Return (X, Y) of the center of cell containing provided text 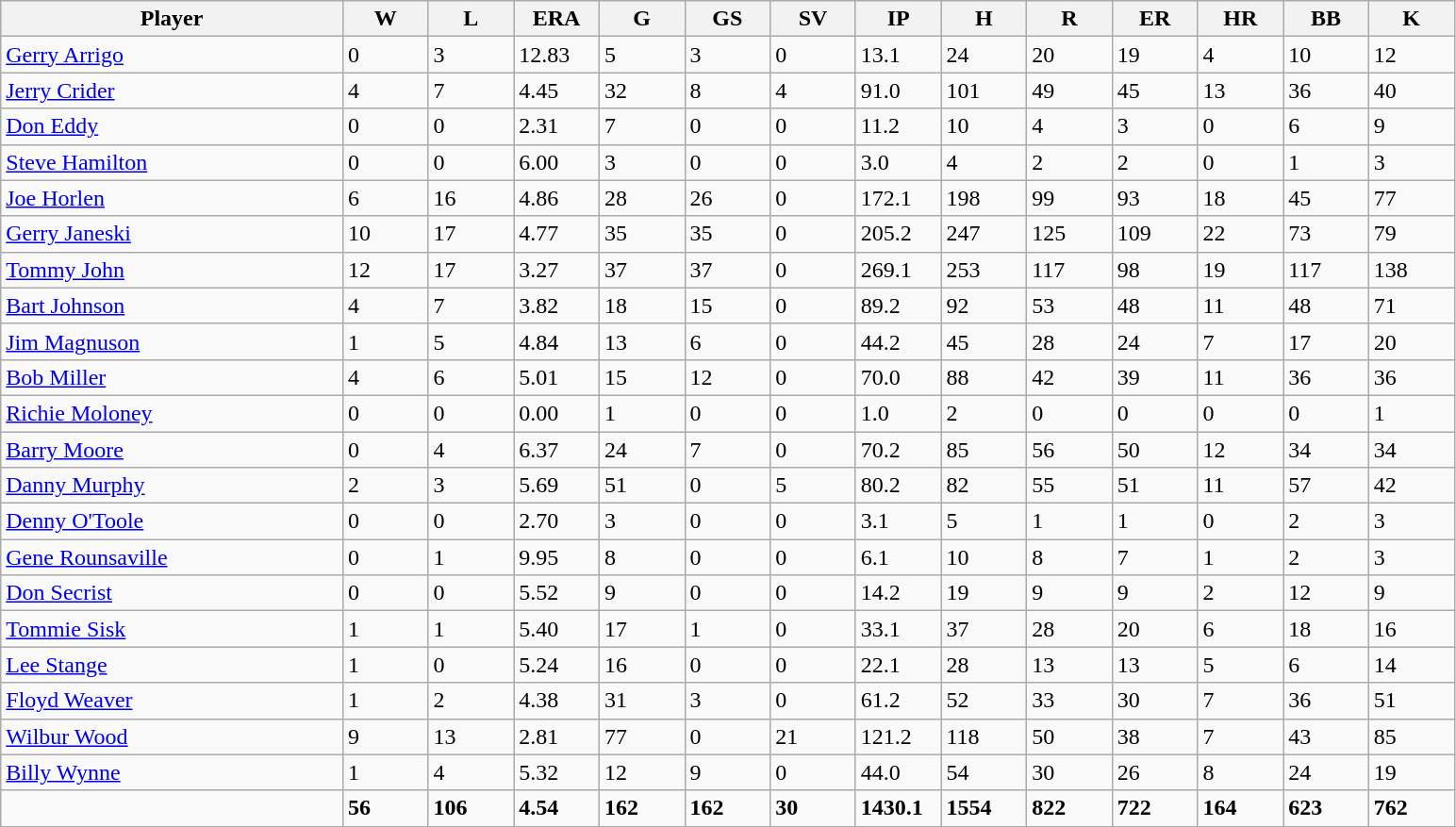
11.2 (898, 126)
44.2 (898, 341)
70.2 (898, 450)
Wilbur Wood (172, 736)
205.2 (898, 234)
1430.1 (898, 808)
33 (1069, 701)
6.00 (556, 162)
Don Secrist (172, 593)
98 (1154, 270)
138 (1411, 270)
3.27 (556, 270)
4.45 (556, 91)
L (472, 19)
6.1 (898, 557)
722 (1154, 808)
Barry Moore (172, 450)
3.1 (898, 521)
92 (984, 306)
H (984, 19)
125 (1069, 234)
53 (1069, 306)
623 (1326, 808)
IP (898, 19)
GS (728, 19)
4.84 (556, 341)
Gerry Janeski (172, 234)
31 (641, 701)
2.81 (556, 736)
Joe Horlen (172, 198)
22.1 (898, 665)
BB (1326, 19)
Floyd Weaver (172, 701)
Richie Moloney (172, 413)
ERA (556, 19)
Danny Murphy (172, 486)
106 (472, 808)
101 (984, 91)
121.2 (898, 736)
73 (1326, 234)
269.1 (898, 270)
93 (1154, 198)
2.70 (556, 521)
38 (1154, 736)
5.01 (556, 377)
79 (1411, 234)
70.0 (898, 377)
6.37 (556, 450)
5.24 (556, 665)
253 (984, 270)
R (1069, 19)
0.00 (556, 413)
52 (984, 701)
109 (1154, 234)
K (1411, 19)
14.2 (898, 593)
W (385, 19)
Bart Johnson (172, 306)
1554 (984, 808)
54 (984, 772)
91.0 (898, 91)
164 (1241, 808)
5.52 (556, 593)
Gene Rounsaville (172, 557)
44.0 (898, 772)
118 (984, 736)
Steve Hamilton (172, 162)
33.1 (898, 629)
5.32 (556, 772)
82 (984, 486)
89.2 (898, 306)
39 (1154, 377)
HR (1241, 19)
822 (1069, 808)
4.77 (556, 234)
12.83 (556, 55)
55 (1069, 486)
61.2 (898, 701)
88 (984, 377)
3.0 (898, 162)
5.40 (556, 629)
4.38 (556, 701)
ER (1154, 19)
Jim Magnuson (172, 341)
Bob Miller (172, 377)
43 (1326, 736)
172.1 (898, 198)
Billy Wynne (172, 772)
13.1 (898, 55)
49 (1069, 91)
Denny O'Toole (172, 521)
71 (1411, 306)
21 (813, 736)
G (641, 19)
3.82 (556, 306)
4.86 (556, 198)
2.31 (556, 126)
Player (172, 19)
40 (1411, 91)
22 (1241, 234)
80.2 (898, 486)
1.0 (898, 413)
762 (1411, 808)
Gerry Arrigo (172, 55)
Tommie Sisk (172, 629)
14 (1411, 665)
32 (641, 91)
Tommy John (172, 270)
Lee Stange (172, 665)
SV (813, 19)
Don Eddy (172, 126)
99 (1069, 198)
198 (984, 198)
247 (984, 234)
57 (1326, 486)
5.69 (556, 486)
9.95 (556, 557)
Jerry Crider (172, 91)
4.54 (556, 808)
